Identify which cell holds the provided text, then report its (x, y) central coordinate. 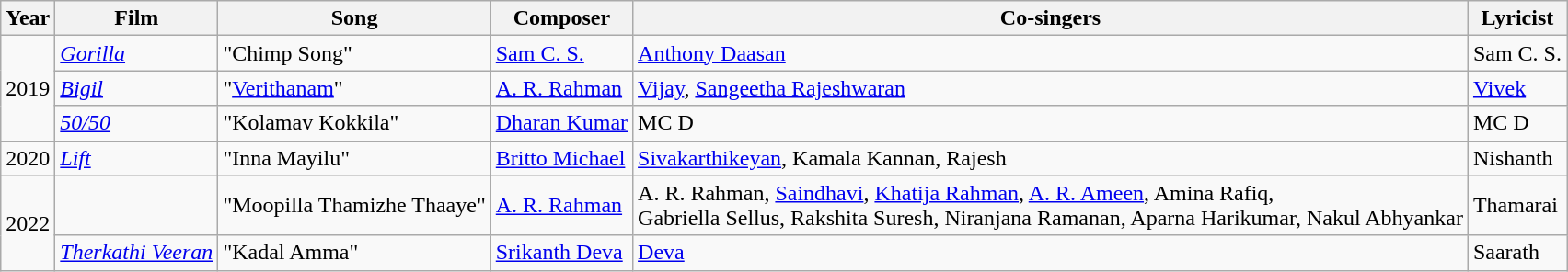
Dharan Kumar (561, 123)
Anthony Daasan (1051, 53)
Sivakarthikeyan, Kamala Kannan, Rajesh (1051, 158)
"Kadal Amma" (354, 253)
Year (28, 18)
Bigil (136, 88)
Composer (561, 18)
Nishanth (1516, 158)
2019 (28, 88)
Gorilla (136, 53)
Deva (1051, 253)
Srikanth Deva (561, 253)
"Moopilla Thamizhe Thaaye" (354, 206)
2022 (28, 222)
Song (354, 18)
Britto Michael (561, 158)
Therkathi Veeran (136, 253)
"Chimp Song" (354, 53)
Film (136, 18)
50/50 (136, 123)
2020 (28, 158)
Thamarai (1516, 206)
"Inna Mayilu" (354, 158)
Lyricist (1516, 18)
"Kolamav Kokkila" (354, 123)
Lift (136, 158)
Vijay, Sangeetha Rajeshwaran (1051, 88)
"Verithanam" (354, 88)
Vivek (1516, 88)
Co-singers (1051, 18)
Saarath (1516, 253)
